Provide the [x, y] coordinate of the cell's center where the given text is located.  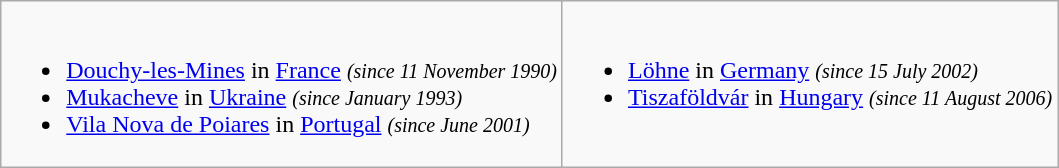
Löhne in Germany (since 15 July 2002) Tiszaföldvár in Hungary (since 11 August 2006) [810, 84]
Douchy-les-Mines in France (since 11 November 1990) Mukacheve in Ukraine (since January 1993) Vila Nova de Poiares in Portugal (since June 2001) [282, 84]
